Determine the [X, Y] coordinate at the center of the cell enclosing the given text.  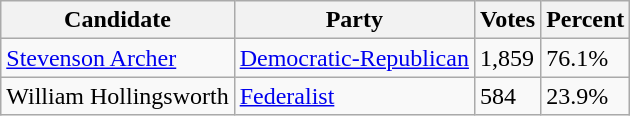
23.9% [586, 96]
Democratic-Republican [354, 58]
Percent [586, 20]
584 [507, 96]
William Hollingsworth [118, 96]
Candidate [118, 20]
Party [354, 20]
Federalist [354, 96]
Votes [507, 20]
76.1% [586, 58]
1,859 [507, 58]
Stevenson Archer [118, 58]
